Extract the (x, y) coordinate from the center of the cell holding the provided text.  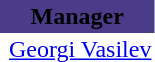
Manager (77, 16)
